For the text-containing cell, return its midpoint in (x, y) coordinate format. 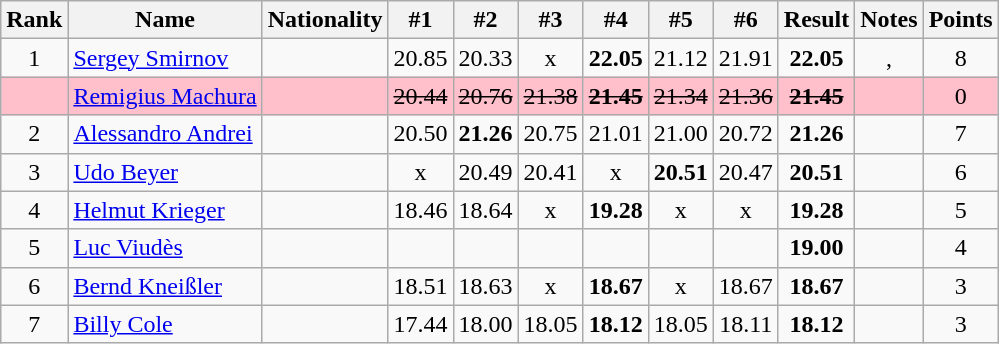
19.00 (816, 248)
#4 (616, 20)
17.44 (420, 324)
Billy Cole (165, 324)
Nationality (325, 20)
#6 (746, 20)
20.49 (486, 172)
#1 (420, 20)
20.44 (420, 96)
21.00 (680, 134)
Helmut Krieger (165, 210)
18.51 (420, 286)
Alessandro Andrei (165, 134)
Sergey Smirnov (165, 58)
Udo Beyer (165, 172)
18.11 (746, 324)
18.64 (486, 210)
21.36 (746, 96)
20.47 (746, 172)
0 (960, 96)
18.63 (486, 286)
20.76 (486, 96)
20.41 (550, 172)
21.01 (616, 134)
Name (165, 20)
2 (34, 134)
18.46 (420, 210)
Bernd Kneißler (165, 286)
20.33 (486, 58)
#3 (550, 20)
Result (816, 20)
8 (960, 58)
Rank (34, 20)
Remigius Machura (165, 96)
, (889, 58)
#5 (680, 20)
20.50 (420, 134)
Points (960, 20)
18.00 (486, 324)
20.72 (746, 134)
20.85 (420, 58)
21.34 (680, 96)
1 (34, 58)
Notes (889, 20)
21.38 (550, 96)
#2 (486, 20)
21.12 (680, 58)
20.75 (550, 134)
21.91 (746, 58)
Luc Viudès (165, 248)
